For the text-containing cell, return its midpoint in [x, y] coordinate format. 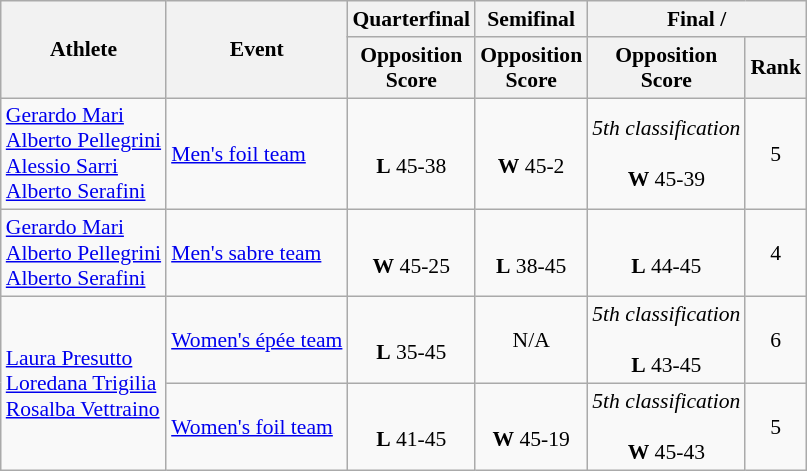
Event [256, 50]
Men's sabre team [256, 254]
Laura Presutto Loredana Trigilia Rosalba Vettraino [84, 384]
W 45-25 [411, 254]
Women's foil team [256, 426]
Final / [696, 19]
Quarterfinal [411, 19]
Rank [776, 68]
W 45-2 [531, 154]
L 35-45 [411, 340]
L 44-45 [666, 254]
6 [776, 340]
L 41-45 [411, 426]
Gerardo Mari Alberto Pellegrini Alberto Serafini [84, 254]
5th classification W 45-43 [666, 426]
L 38-45 [531, 254]
W 45-19 [531, 426]
4 [776, 254]
Semifinal [531, 19]
5th classification W 45-39 [666, 154]
Men's foil team [256, 154]
Women's épée team [256, 340]
Athlete [84, 50]
L 45-38 [411, 154]
5th classification L 43-45 [666, 340]
N/A [531, 340]
Gerardo Mari Alberto Pellegrini Alessio Sarri Alberto Serafini [84, 154]
